Capture the cell that displays the provided text and extract its (X, Y) central coordinate. 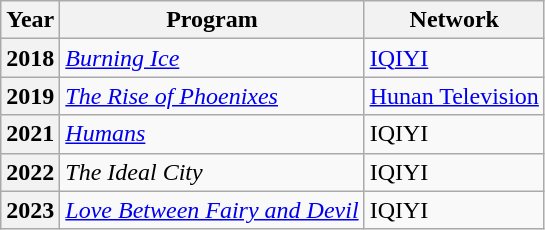
2023 (30, 210)
Hunan Television (454, 96)
Humans (212, 134)
Love Between Fairy and Devil (212, 210)
The Ideal City (212, 172)
2019 (30, 96)
2018 (30, 58)
2021 (30, 134)
Network (454, 20)
Burning Ice (212, 58)
The Rise of Phoenixes (212, 96)
2022 (30, 172)
Program (212, 20)
Year (30, 20)
